Find where the given text appears and provide that cell's center as [x, y] coordinate. 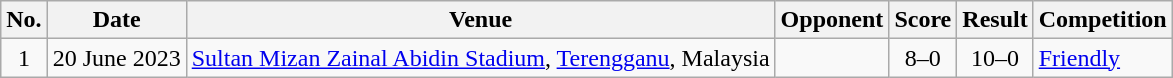
Competition [1102, 20]
20 June 2023 [116, 58]
Venue [480, 20]
10–0 [995, 58]
1 [24, 58]
Result [995, 20]
Score [923, 20]
Friendly [1102, 58]
No. [24, 20]
Opponent [832, 20]
Date [116, 20]
Sultan Mizan Zainal Abidin Stadium, Terengganu, Malaysia [480, 58]
8–0 [923, 58]
